For the text-containing cell, return its midpoint in (x, y) coordinate format. 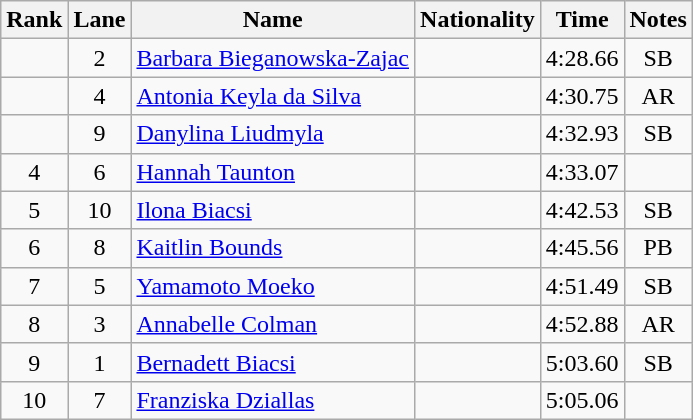
Rank (34, 20)
4:45.56 (582, 248)
5:03.60 (582, 362)
5:05.06 (582, 400)
Antonia Keyla da Silva (273, 96)
4:32.93 (582, 134)
PB (658, 248)
Hannah Taunton (273, 172)
Franziska Dziallas (273, 400)
4:42.53 (582, 210)
2 (100, 58)
Kaitlin Bounds (273, 248)
1 (100, 362)
Nationality (478, 20)
4:28.66 (582, 58)
Barbara Bieganowska-Zajac (273, 58)
Yamamoto Moeko (273, 286)
Ilona Biacsi (273, 210)
Time (582, 20)
4:30.75 (582, 96)
4:52.88 (582, 324)
3 (100, 324)
Lane (100, 20)
4:33.07 (582, 172)
Danylina Liudmyla (273, 134)
Name (273, 20)
Notes (658, 20)
Annabelle Colman (273, 324)
4:51.49 (582, 286)
Bernadett Biacsi (273, 362)
